Identify which cell holds the provided text, then report its (x, y) central coordinate. 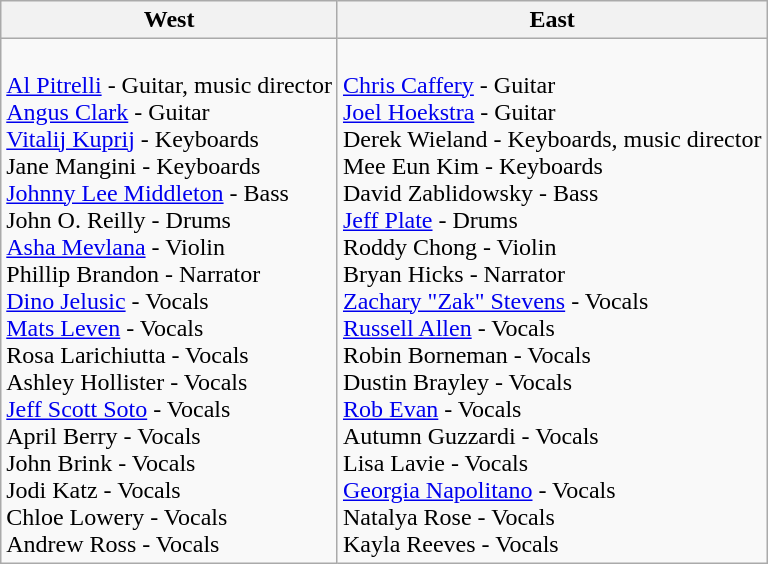
East (552, 20)
West (170, 20)
